Search for the cell housing the specified text and yield its [x, y] center coordinate. 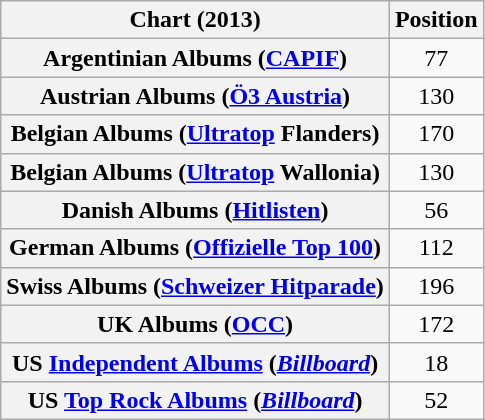
170 [436, 134]
Chart (2013) [196, 20]
77 [436, 58]
Swiss Albums (Schweizer Hitparade) [196, 286]
Position [436, 20]
172 [436, 324]
56 [436, 210]
US Top Rock Albums (Billboard) [196, 400]
Belgian Albums (Ultratop Flanders) [196, 134]
112 [436, 248]
Argentinian Albums (CAPIF) [196, 58]
Danish Albums (Hitlisten) [196, 210]
UK Albums (OCC) [196, 324]
Austrian Albums (Ö3 Austria) [196, 96]
18 [436, 362]
German Albums (Offizielle Top 100) [196, 248]
US Independent Albums (Billboard) [196, 362]
52 [436, 400]
196 [436, 286]
Belgian Albums (Ultratop Wallonia) [196, 172]
